Find where the given text appears and provide that cell's center as (X, Y) coordinate. 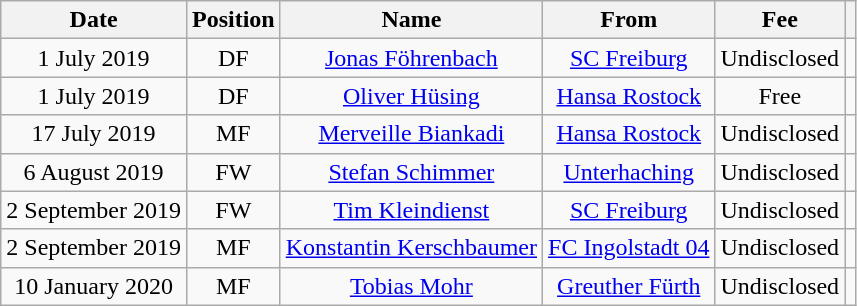
Tim Kleindienst (411, 210)
Jonas Föhrenbach (411, 58)
Position (233, 20)
10 January 2020 (94, 286)
Oliver Hüsing (411, 96)
Name (411, 20)
Merveille Biankadi (411, 134)
Tobias Mohr (411, 286)
Fee (780, 20)
Greuther Fürth (629, 286)
Stefan Schimmer (411, 172)
Konstantin Kerschbaumer (411, 248)
6 August 2019 (94, 172)
Unterhaching (629, 172)
17 July 2019 (94, 134)
FC Ingolstadt 04 (629, 248)
Date (94, 20)
Free (780, 96)
From (629, 20)
